Search for the cell housing the specified text and yield its (x, y) center coordinate. 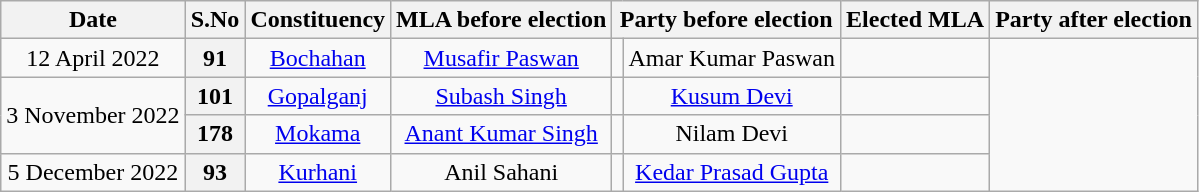
Nilam Devi (732, 134)
Amar Kumar Paswan (732, 58)
3 November 2022 (93, 115)
Kusum Devi (732, 96)
91 (215, 58)
101 (215, 96)
Anil Sahani (502, 172)
Elected MLA (916, 20)
Party before election (726, 20)
12 April 2022 (93, 58)
Date (93, 20)
MLA before election (502, 20)
Bochahan (318, 58)
Gopalganj (318, 96)
Kurhani (318, 172)
93 (215, 172)
178 (215, 134)
Musafir Paswan (502, 58)
Anant Kumar Singh (502, 134)
Constituency (318, 20)
Subash Singh (502, 96)
Mokama (318, 134)
5 December 2022 (93, 172)
S.No (215, 20)
Party after election (1094, 20)
Kedar Prasad Gupta (732, 172)
